For the text-containing cell, return its midpoint in [X, Y] coordinate format. 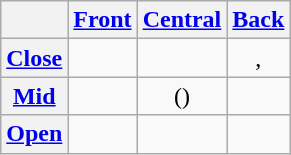
Open [34, 134]
Front [102, 20]
Back [258, 20]
Close [34, 58]
Mid [34, 96]
, [258, 58]
Central [182, 20]
() [182, 96]
